Locate the cell with the specified text and output its (x, y) center coordinate. 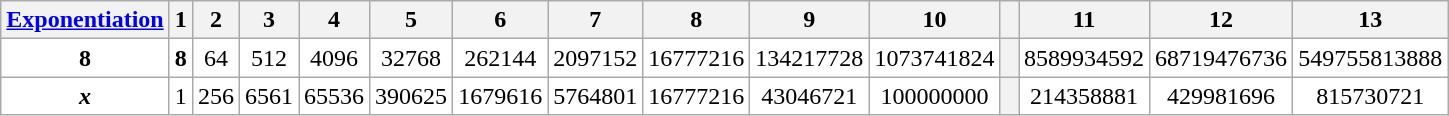
390625 (412, 96)
4 (334, 20)
1679616 (500, 96)
4096 (334, 58)
x (86, 96)
10 (934, 20)
134217728 (810, 58)
12 (1222, 20)
7 (596, 20)
5764801 (596, 96)
6561 (268, 96)
6 (500, 20)
68719476736 (1222, 58)
3 (268, 20)
43046721 (810, 96)
2097152 (596, 58)
32768 (412, 58)
214358881 (1084, 96)
5 (412, 20)
256 (216, 96)
Exponentiation (86, 20)
549755813888 (1370, 58)
8589934592 (1084, 58)
429981696 (1222, 96)
2 (216, 20)
512 (268, 58)
100000000 (934, 96)
64 (216, 58)
11 (1084, 20)
13 (1370, 20)
815730721 (1370, 96)
65536 (334, 96)
9 (810, 20)
262144 (500, 58)
1073741824 (934, 58)
